From the cell containing the given text, extract its center point as (X, Y) coordinate. 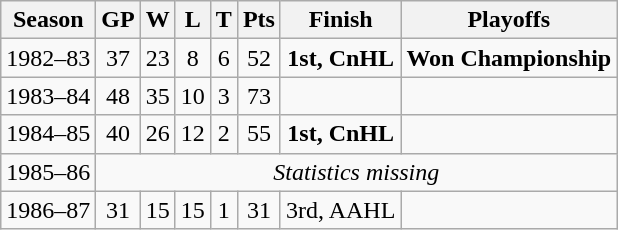
Season (48, 20)
2 (224, 134)
8 (192, 58)
3rd, AAHL (340, 210)
37 (118, 58)
55 (258, 134)
23 (158, 58)
Pts (258, 20)
Statistics missing (356, 172)
T (224, 20)
Playoffs (509, 20)
6 (224, 58)
L (192, 20)
1983–84 (48, 96)
35 (158, 96)
10 (192, 96)
1986–87 (48, 210)
W (158, 20)
3 (224, 96)
Finish (340, 20)
52 (258, 58)
1 (224, 210)
12 (192, 134)
48 (118, 96)
Won Championship (509, 58)
1985–86 (48, 172)
1982–83 (48, 58)
40 (118, 134)
26 (158, 134)
GP (118, 20)
1984–85 (48, 134)
73 (258, 96)
